Determine the (x, y) coordinate at the center of the cell enclosing the given text.  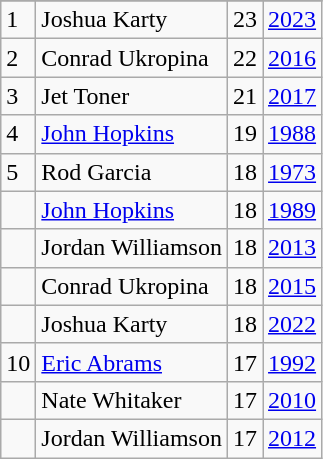
5 (18, 172)
23 (244, 20)
4 (18, 134)
1989 (292, 210)
21 (244, 96)
22 (244, 58)
10 (18, 362)
2015 (292, 286)
Rod Garcia (132, 172)
19 (244, 134)
2022 (292, 324)
2016 (292, 58)
1973 (292, 172)
1988 (292, 134)
2012 (292, 438)
Nate Whitaker (132, 400)
2 (18, 58)
2010 (292, 400)
2013 (292, 248)
2023 (292, 20)
2017 (292, 96)
Jet Toner (132, 96)
1 (18, 20)
Eric Abrams (132, 362)
3 (18, 96)
1992 (292, 362)
